Detect which cell encompasses the target text, then output its [x, y] center coordinate. 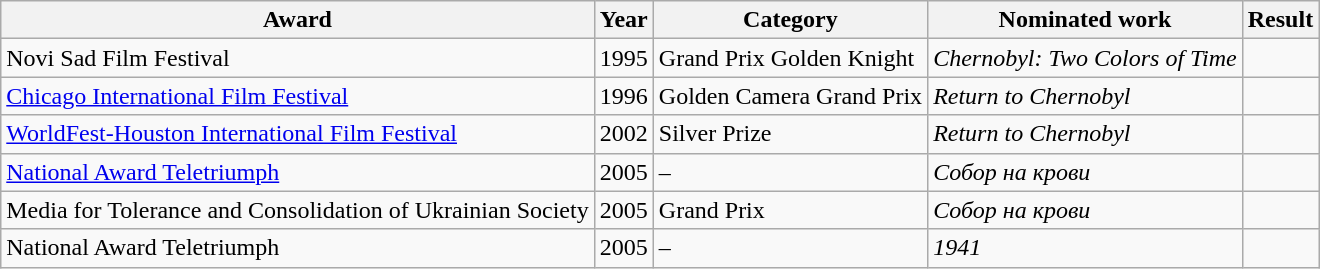
Result [1280, 20]
Media for Tolerance and Consolidation of Ukrainian Society [298, 210]
Nominated work [1086, 20]
Silver Prize [790, 134]
Category [790, 20]
1941 [1086, 248]
Year [624, 20]
WorldFest-Houston International Film Festival [298, 134]
1995 [624, 58]
Chernobyl: Two Colors of Time [1086, 58]
Golden Camera Grand Prix [790, 96]
Chicago International Film Festival [298, 96]
Novi Sad Film Festival [298, 58]
Grand Prix [790, 210]
Award [298, 20]
1996 [624, 96]
2002 [624, 134]
Grand Prix Golden Knight [790, 58]
